Locate the cell with the specified text and output its (x, y) center coordinate. 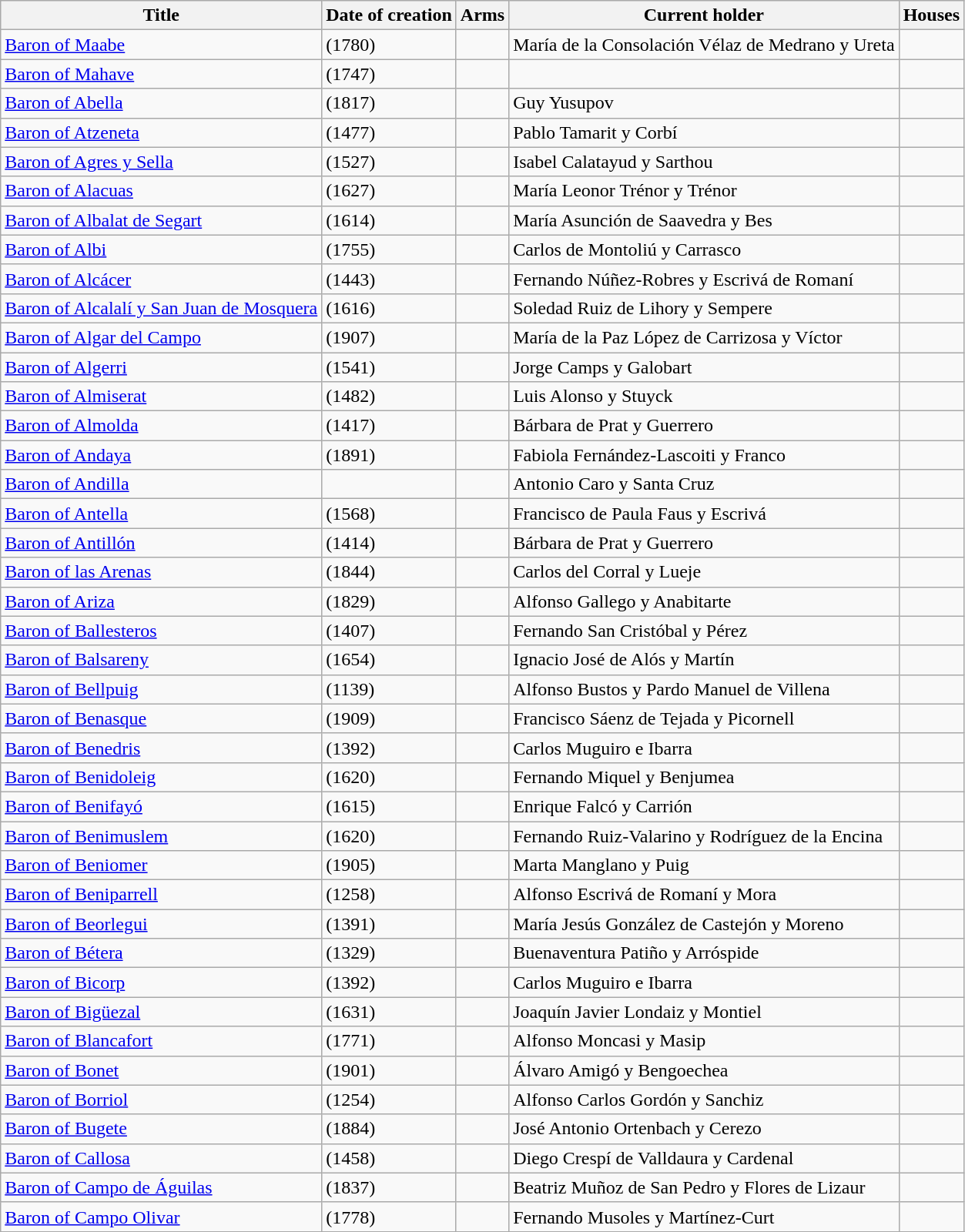
Baron of Benedris (162, 748)
María Leonor Trénor y Trénor (704, 191)
Houses (931, 15)
Isabel Calatayud y Sarthou (704, 162)
(1755) (390, 249)
Baron of Bétera (162, 953)
Alfonso Escrivá de Romaní y Mora (704, 895)
(1391) (390, 924)
(1417) (390, 426)
(1884) (390, 1129)
(1901) (390, 1070)
Baron of Balsareny (162, 660)
(1443) (390, 279)
Baron of Alacuas (162, 191)
Baron of Algar del Campo (162, 337)
María de la Consolación Vélaz de Medrano y Ureta (704, 45)
(1829) (390, 601)
Baron of Borriol (162, 1100)
Baron of Bugete (162, 1129)
Baron of Blancafort (162, 1041)
Baron of Alcácer (162, 279)
(1909) (390, 718)
Arms (482, 15)
Antonio Caro y Santa Cruz (704, 484)
Baron of Benimuslem (162, 835)
Baron of Alcalalí y San Juan de Mosquera (162, 308)
Fernando San Cristóbal y Pérez (704, 631)
Soledad Ruiz de Lihory y Sempere (704, 308)
(1541) (390, 367)
(1780) (390, 45)
Baron of Callosa (162, 1158)
Guy Yusupov (704, 103)
(1654) (390, 660)
Buenaventura Patiño y Arróspide (704, 953)
Carlos del Corral y Lueje (704, 572)
Enrique Falcó y Carrión (704, 806)
Baron of las Arenas (162, 572)
Marta Manglano y Puig (704, 865)
(1631) (390, 1012)
(1482) (390, 397)
Baron of Beniparrell (162, 895)
(1458) (390, 1158)
Luis Alonso y Stuyck (704, 397)
Fernando Musoles y Martínez-Curt (704, 1217)
Baron of Mahave (162, 74)
Current holder (704, 15)
(1614) (390, 220)
Baron of Bigüezal (162, 1012)
Baron of Campo Olivar (162, 1217)
Pablo Tamarit y Corbí (704, 132)
Fernando Núñez-Robres y Escrivá de Romaní (704, 279)
(1891) (390, 455)
(1139) (390, 689)
Fernando Miquel y Benjumea (704, 777)
Baron of Benidoleig (162, 777)
(1329) (390, 953)
Alfonso Bustos y Pardo Manuel de Villena (704, 689)
Diego Crespí de Valldaura y Cardenal (704, 1158)
(1817) (390, 103)
Baron of Algerri (162, 367)
(1747) (390, 74)
Baron of Ariza (162, 601)
Fabiola Fernández-Lascoiti y Franco (704, 455)
(1905) (390, 865)
Fernando Ruiz-Valarino y Rodríguez de la Encina (704, 835)
(1527) (390, 162)
Baron of Beorlegui (162, 924)
Baron of Ballesteros (162, 631)
(1615) (390, 806)
(1254) (390, 1100)
(1778) (390, 1217)
María de la Paz López de Carrizosa y Víctor (704, 337)
Ignacio José de Alós y Martín (704, 660)
(1627) (390, 191)
Baron of Benifayó (162, 806)
Baron of Albi (162, 249)
Francisco Sáenz de Tejada y Picornell (704, 718)
Baron of Abella (162, 103)
Baron of Atzeneta (162, 132)
Beatriz Muñoz de San Pedro y Flores de Lizaur (704, 1187)
Álvaro Amigó y Bengoechea (704, 1070)
Baron of Bonet (162, 1070)
Alfonso Gallego y Anabitarte (704, 601)
Date of creation (390, 15)
Baron of Antella (162, 514)
Baron of Andaya (162, 455)
(1616) (390, 308)
Baron of Bellpuig (162, 689)
Baron of Almolda (162, 426)
Joaquín Javier Londaiz y Montiel (704, 1012)
Baron of Albalat de Segart (162, 220)
María Asunción de Saavedra y Bes (704, 220)
Baron of Beniomer (162, 865)
Baron of Antillón (162, 543)
(1844) (390, 572)
Alfonso Moncasi y Masip (704, 1041)
(1837) (390, 1187)
(1258) (390, 895)
Baron of Bicorp (162, 983)
Baron of Maabe (162, 45)
Baron of Benasque (162, 718)
Carlos de Montoliú y Carrasco (704, 249)
Title (162, 15)
Francisco de Paula Faus y Escrivá (704, 514)
José Antonio Ortenbach y Cerezo (704, 1129)
Baron of Agres y Sella (162, 162)
María Jesús González de Castejón y Moreno (704, 924)
(1568) (390, 514)
Alfonso Carlos Gordón y Sanchiz (704, 1100)
(1907) (390, 337)
Baron of Campo de Águilas (162, 1187)
Baron of Almiserat (162, 397)
(1477) (390, 132)
(1771) (390, 1041)
(1414) (390, 543)
(1407) (390, 631)
Baron of Andilla (162, 484)
Jorge Camps y Galobart (704, 367)
